Output the (X, Y) coordinate of the center of the cell containing the given text.  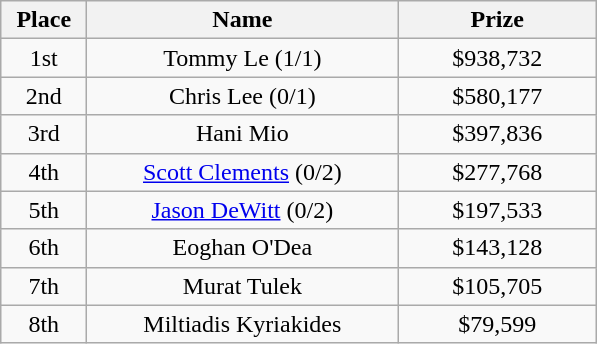
3rd (44, 134)
5th (44, 210)
Murat Tulek (242, 286)
2nd (44, 96)
Miltiadis Kyriakides (242, 324)
Scott Clements (0/2) (242, 172)
Jason DeWitt (0/2) (242, 210)
Chris Lee (0/1) (242, 96)
7th (44, 286)
Hani Mio (242, 134)
$397,836 (498, 134)
$143,128 (498, 248)
$197,533 (498, 210)
Tommy Le (1/1) (242, 58)
Place (44, 20)
1st (44, 58)
4th (44, 172)
$580,177 (498, 96)
$938,732 (498, 58)
$277,768 (498, 172)
$105,705 (498, 286)
6th (44, 248)
Name (242, 20)
8th (44, 324)
Prize (498, 20)
$79,599 (498, 324)
Eoghan O'Dea (242, 248)
